Find where the given text appears and provide that cell's center as (X, Y) coordinate. 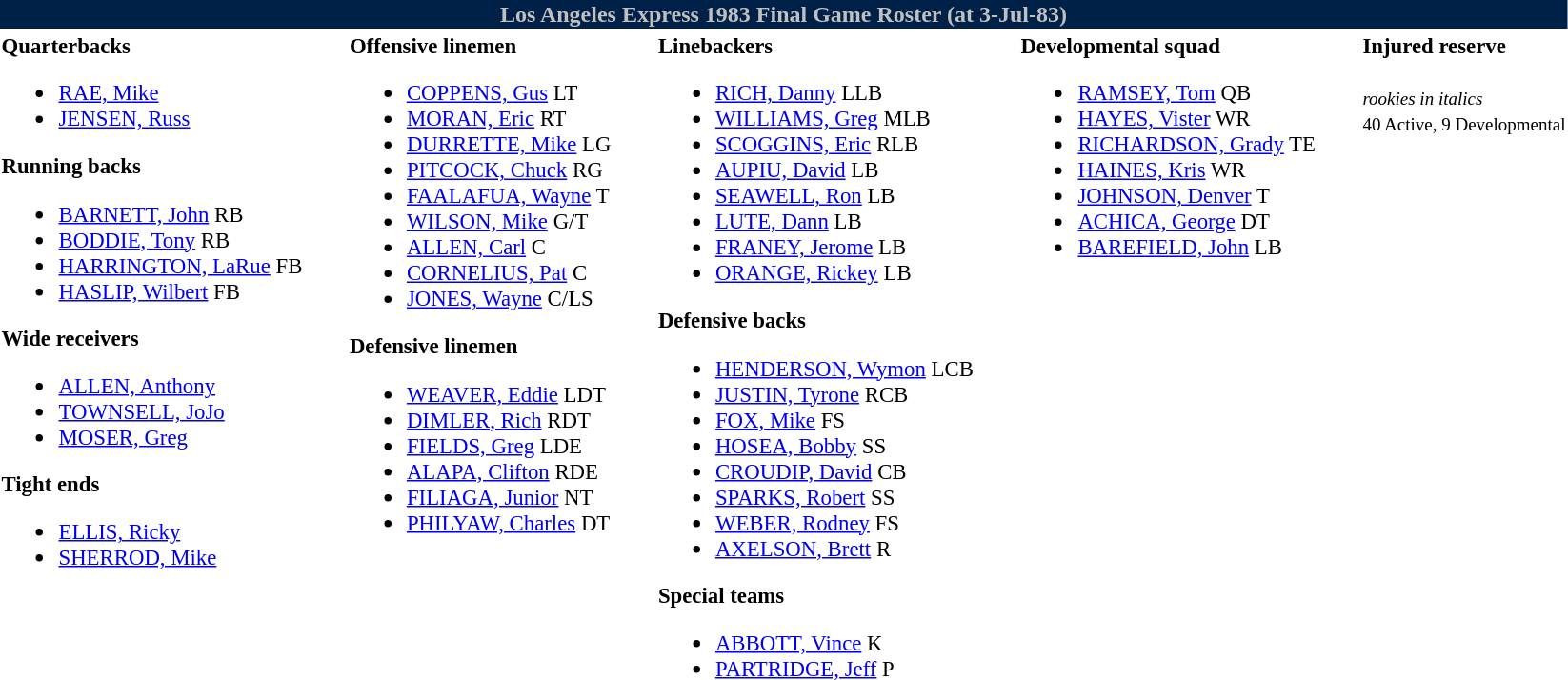
Los Angeles Express 1983 Final Game Roster (at 3-Jul-83) (783, 14)
